Return the (x, y) coordinate for the center point of the cell that contains the specified text.  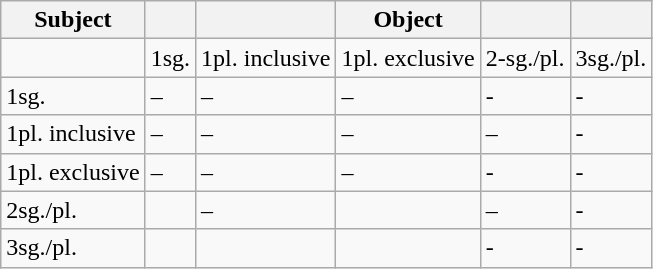
2sg./pl. (73, 210)
Object (408, 20)
2-sg./pl. (525, 58)
Subject (73, 20)
